Search for the cell housing the specified text and yield its [X, Y] center coordinate. 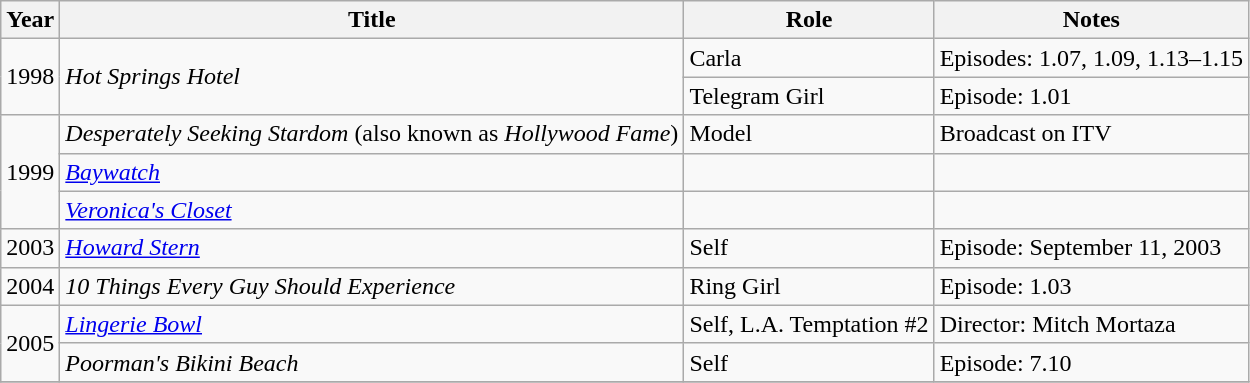
Model [809, 134]
2003 [30, 248]
Director: Mitch Mortaza [1091, 324]
Howard Stern [372, 248]
Self, L.A. Temptation #2 [809, 324]
1999 [30, 172]
Hot Springs Hotel [372, 77]
Episode: 1.01 [1091, 96]
Telegram Girl [809, 96]
Role [809, 20]
Title [372, 20]
Desperately Seeking Stardom (also known as Hollywood Fame) [372, 134]
Poorman's Bikini Beach [372, 362]
2004 [30, 286]
10 Things Every Guy Should Experience [372, 286]
Year [30, 20]
Episode: September 11, 2003 [1091, 248]
Episodes: 1.07, 1.09, 1.13–1.15 [1091, 58]
Episode: 1.03 [1091, 286]
Ring Girl [809, 286]
2005 [30, 343]
Lingerie Bowl [372, 324]
1998 [30, 77]
Episode: 7.10 [1091, 362]
Broadcast on ITV [1091, 134]
Baywatch [372, 172]
Veronica's Closet [372, 210]
Carla [809, 58]
Notes [1091, 20]
